Pinpoint the cell where the given text exists, returning its [x, y] midpoint coordinate. 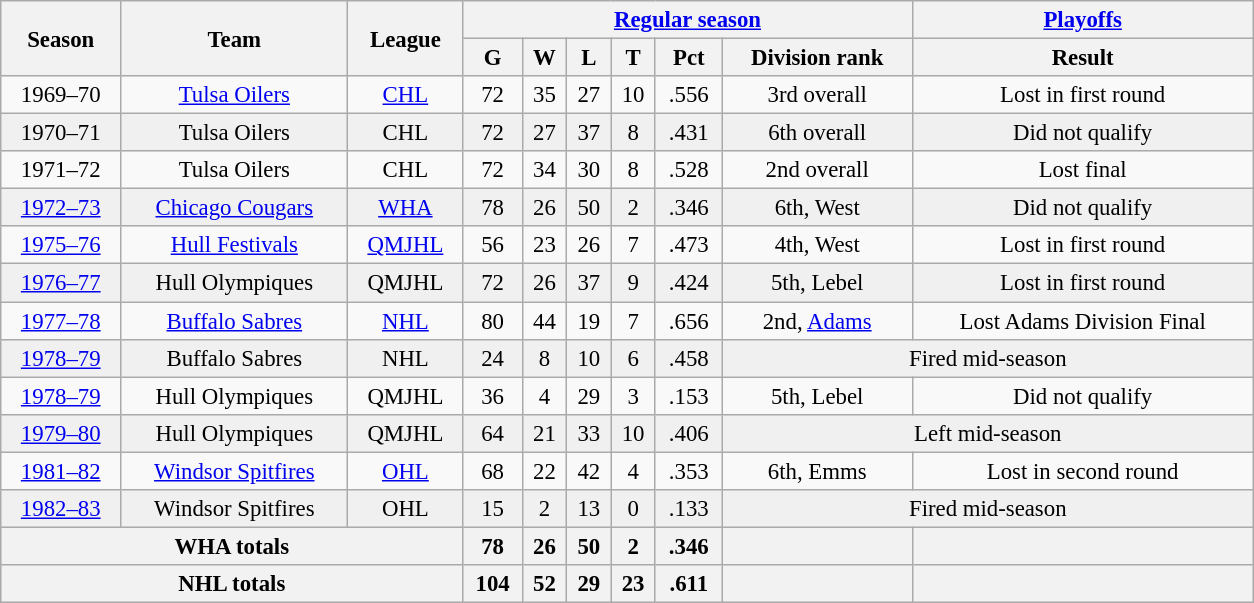
Division rank [817, 58]
Lost Adams Division Final [1082, 321]
64 [492, 433]
Regular season [688, 20]
.431 [688, 133]
56 [492, 245]
52 [544, 584]
.458 [688, 358]
G [492, 58]
1975–76 [61, 245]
Lost final [1082, 170]
15 [492, 509]
9 [633, 283]
Season [61, 38]
2nd, Adams [817, 321]
6th, West [817, 208]
Team [234, 38]
44 [544, 321]
3 [633, 396]
1982–83 [61, 509]
30 [589, 170]
6th overall [817, 133]
34 [544, 170]
1970–71 [61, 133]
3rd overall [817, 95]
Pct [688, 58]
T [633, 58]
League [406, 38]
36 [492, 396]
.353 [688, 471]
Chicago Cougars [234, 208]
1977–78 [61, 321]
Hull Festivals [234, 245]
.153 [688, 396]
Lost in second round [1082, 471]
21 [544, 433]
WHA [406, 208]
.611 [688, 584]
L [589, 58]
13 [589, 509]
6 [633, 358]
1971–72 [61, 170]
24 [492, 358]
19 [589, 321]
6th, Emms [817, 471]
80 [492, 321]
.406 [688, 433]
0 [633, 509]
.133 [688, 509]
.424 [688, 283]
4th, West [817, 245]
NHL totals [232, 584]
.528 [688, 170]
1979–80 [61, 433]
2nd overall [817, 170]
.473 [688, 245]
35 [544, 95]
Playoffs [1082, 20]
.656 [688, 321]
WHA totals [232, 546]
22 [544, 471]
42 [589, 471]
104 [492, 584]
1976–77 [61, 283]
Left mid-season [988, 433]
33 [589, 433]
.556 [688, 95]
1981–82 [61, 471]
Result [1082, 58]
1969–70 [61, 95]
1972–73 [61, 208]
W [544, 58]
68 [492, 471]
